Return the (x, y) coordinate for the center point of the cell that contains the specified text.  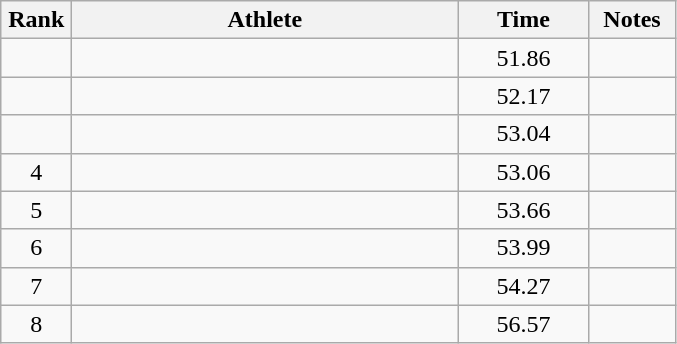
53.06 (524, 172)
5 (36, 210)
Time (524, 20)
53.04 (524, 134)
56.57 (524, 324)
53.99 (524, 248)
Athlete (265, 20)
Rank (36, 20)
53.66 (524, 210)
52.17 (524, 96)
8 (36, 324)
54.27 (524, 286)
7 (36, 286)
Notes (632, 20)
4 (36, 172)
51.86 (524, 58)
6 (36, 248)
